Return the (X, Y) coordinate for the center point of the cell that contains the specified text.  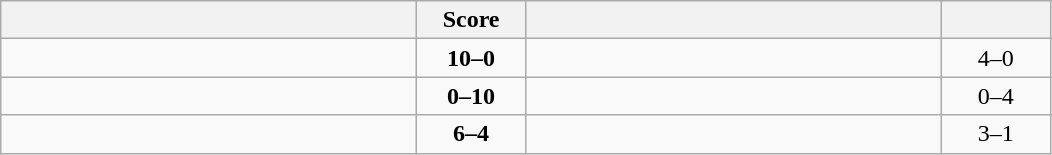
4–0 (996, 58)
Score (472, 20)
6–4 (472, 134)
10–0 (472, 58)
3–1 (996, 134)
0–4 (996, 96)
0–10 (472, 96)
